Locate the cell with the specified text and output its [x, y] center coordinate. 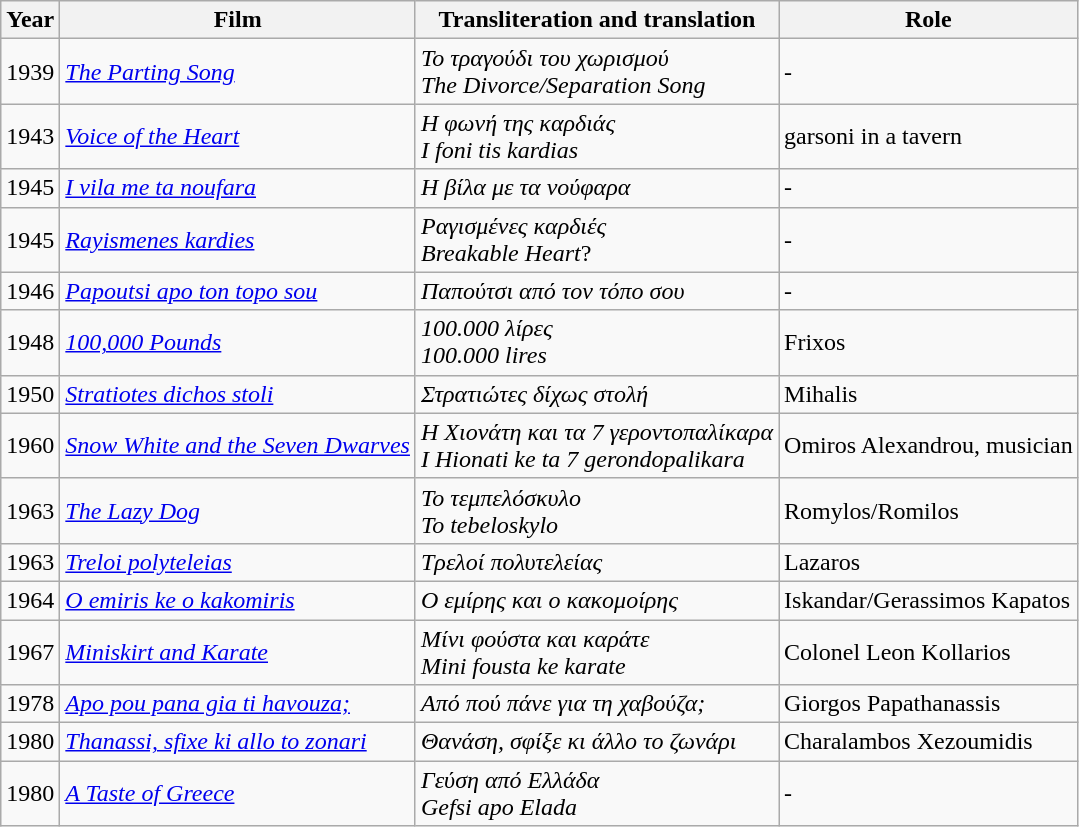
Iskandar/Gerassimos Kapatos [929, 600]
A Taste of Greece [238, 794]
Ο εμίρης και ο κακομοίρης [596, 600]
Γεύση από ΕλλάδαGefsi apo Elada [596, 794]
Μίνι φούστα και καράτεMini fousta ke karate [596, 652]
Παπούτσι από τον τόπο σου [596, 291]
1950 [30, 394]
100.000 λίρες100.000 lires [596, 342]
Apo pou pana gia ti havouza; [238, 704]
Charalambos Xezoumidis [929, 742]
Year [30, 20]
Voice of the Heart [238, 136]
Frixos [929, 342]
Romylos/Romilos [929, 510]
O emiris ke o kakomiris [238, 600]
Omiros Alexandrou, musician [929, 446]
Treloi polyteleias [238, 562]
garsoni in a tavern [929, 136]
Το τεμπελόσκυλοTo tebeloskylo [596, 510]
The Lazy Dog [238, 510]
Η βίλα με τα νούφαρα [596, 188]
The Parting Song [238, 72]
Mihalis [929, 394]
Το τραγούδι του χωρισμούThe Divorce/Separation Song [596, 72]
Transliteration and translation [596, 20]
1939 [30, 72]
Giorgos Papathanassis [929, 704]
1948 [30, 342]
Rayismenes kardies [238, 240]
I vila me ta noufara [238, 188]
Film [238, 20]
Lazaros [929, 562]
Colonel Leon Kollarios [929, 652]
Από πού πάνε για τη χαβούζα; [596, 704]
Role [929, 20]
Θανάση, σφίξε κι άλλο το ζωνάρι [596, 742]
1946 [30, 291]
Thanassi, sfixe ki allo to zonari [238, 742]
1943 [30, 136]
Papoutsi apo ton topo sou [238, 291]
Stratiotes dichos stoli [238, 394]
Η φωνή της καρδιάςI foni tis kardias [596, 136]
Ραγισμένες καρδιέςBreakable Heart? [596, 240]
100,000 Pounds [238, 342]
Snow White and the Seven Dwarves [238, 446]
Η Χιονάτη και τα 7 γεροντοπαλίκαραI Hionati ke ta 7 gerondopalikara [596, 446]
Miniskirt and Karate [238, 652]
Στρατιώτες δίχως στολή [596, 394]
1960 [30, 446]
1964 [30, 600]
1978 [30, 704]
Τρελοί πολυτελείας [596, 562]
1967 [30, 652]
